Pinpoint the cell where the given text exists, returning its (x, y) midpoint coordinate. 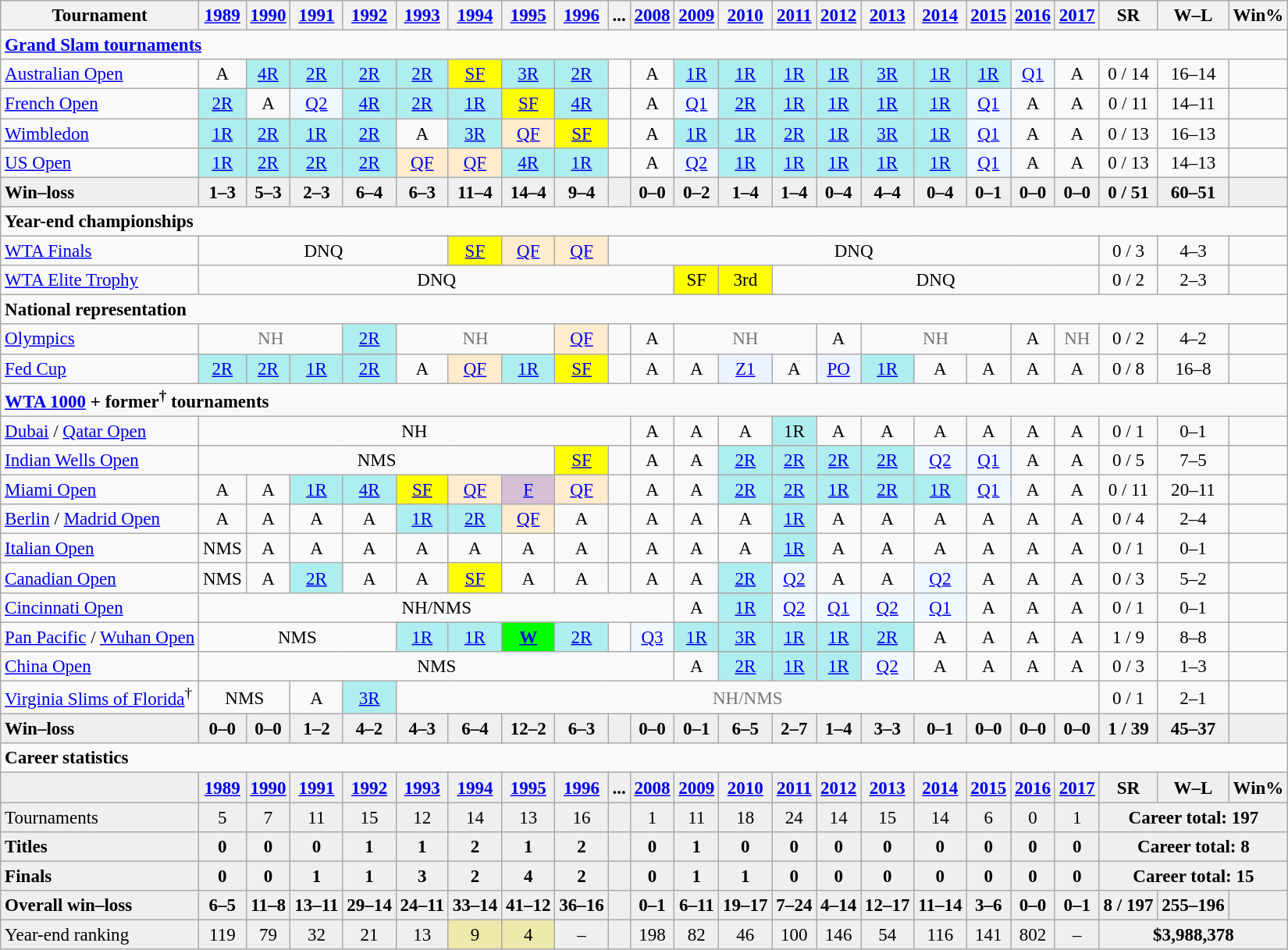
WTA Elite Trophy (100, 280)
5–3 (269, 192)
20–11 (1193, 490)
Fed Cup (100, 368)
Career total: 15 (1194, 876)
12–17 (888, 906)
82 (696, 935)
100 (795, 935)
Olympics (100, 340)
Year-end championships (645, 222)
6–11 (696, 906)
Overall win–loss (100, 906)
W (528, 637)
National representation (645, 310)
1 / 9 (1129, 637)
$3,988,378 (1194, 935)
33–14 (475, 906)
WTA 1000 + former† tournaments (645, 400)
8–8 (1193, 637)
141 (988, 935)
14–4 (528, 192)
119 (223, 935)
24–11 (422, 906)
7–24 (795, 906)
4–14 (838, 906)
13–11 (317, 906)
29–14 (369, 906)
14–13 (1193, 163)
Tournaments (100, 817)
21 (369, 935)
79 (269, 935)
Grand Slam tournaments (645, 45)
3–3 (888, 729)
9–4 (582, 192)
45–37 (1193, 729)
Italian Open (100, 549)
1 / 39 (1129, 729)
11–14 (940, 906)
54 (888, 935)
11–8 (269, 906)
116 (940, 935)
16–14 (1193, 74)
36–16 (582, 906)
PO (838, 368)
French Open (100, 104)
0 / 4 (1129, 519)
Titles (100, 847)
US Open (100, 163)
7–5 (1193, 461)
19–17 (745, 906)
0 / 8 (1129, 368)
Q3 (653, 637)
Berlin / Madrid Open (100, 519)
41–12 (528, 906)
Career statistics (645, 759)
Year-end ranking (100, 935)
32 (317, 935)
14–11 (1193, 104)
Dubai / Qatar Open (100, 431)
12–2 (528, 729)
18 (745, 817)
Pan Pacific / Wuhan Open (100, 637)
16 (582, 817)
Cincinnati Open (100, 608)
12 (422, 817)
16–8 (1193, 368)
2–1 (1193, 698)
Career total: 197 (1194, 817)
5 (223, 817)
8 / 197 (1129, 906)
6 (988, 817)
Career total: 8 (1194, 847)
China Open (100, 667)
WTA Finals (100, 251)
7 (269, 817)
2–7 (795, 729)
146 (838, 935)
0–2 (696, 192)
1–2 (317, 729)
2–4 (1193, 519)
Virginia Slims of Florida† (100, 698)
11–4 (475, 192)
5–2 (1193, 578)
0 / 5 (1129, 461)
46 (745, 935)
60–51 (1193, 192)
16–13 (1193, 133)
24 (795, 817)
9 (475, 935)
Australian Open (100, 74)
F (528, 490)
0 / 14 (1129, 74)
Finals (100, 876)
Indian Wells Open (100, 461)
Tournament (100, 16)
Wimbledon (100, 133)
802 (1034, 935)
Miami Open (100, 490)
3rd (745, 280)
255–196 (1193, 906)
Canadian Open (100, 578)
0 / 51 (1129, 192)
4–4 (888, 192)
Z1 (745, 368)
3–6 (988, 906)
198 (653, 935)
3 (422, 876)
